From the cell containing the given text, extract its center point as (X, Y) coordinate. 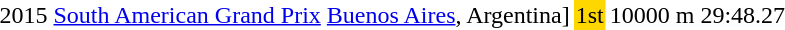
South American Grand Prix (187, 15)
10000 m (652, 15)
1st (590, 15)
Buenos Aires, Argentina] (448, 15)
